For the text-containing cell, return its midpoint in [X, Y] coordinate format. 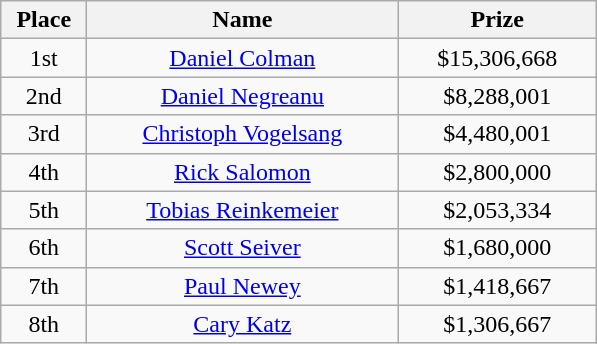
$4,480,001 [498, 134]
$1,680,000 [498, 248]
Scott Seiver [242, 248]
4th [44, 172]
8th [44, 324]
5th [44, 210]
Daniel Negreanu [242, 96]
Cary Katz [242, 324]
$15,306,668 [498, 58]
$2,800,000 [498, 172]
6th [44, 248]
2nd [44, 96]
$2,053,334 [498, 210]
Rick Salomon [242, 172]
$8,288,001 [498, 96]
3rd [44, 134]
Daniel Colman [242, 58]
$1,418,667 [498, 286]
Tobias Reinkemeier [242, 210]
$1,306,667 [498, 324]
7th [44, 286]
Prize [498, 20]
Place [44, 20]
Name [242, 20]
Christoph Vogelsang [242, 134]
Paul Newey [242, 286]
1st [44, 58]
